Provide the [X, Y] coordinate of the cell's center where the given text is located.  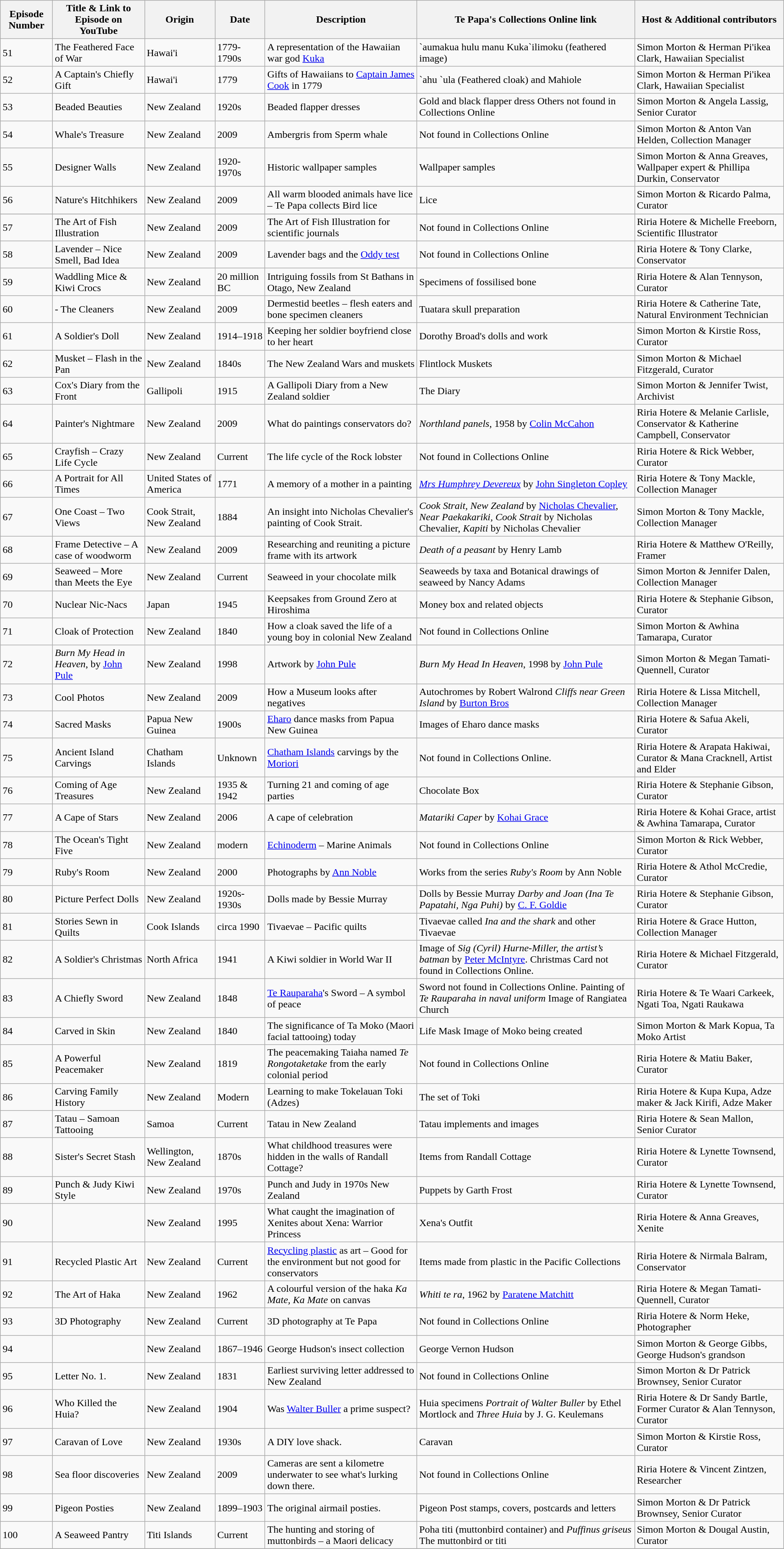
Ancient Island Carvings [99, 757]
Mrs Humphrey Devereux by John Singleton Copley [526, 484]
1900s [240, 725]
79 [27, 872]
Images of Eharo dance masks [526, 725]
The Feathered Face of War [99, 53]
3D Photography [99, 1321]
Specimens of fossilised bone [526, 281]
1904 [240, 1409]
Punch and Judy in 1970s New Zealand [341, 1190]
Not found in Collections Online. [526, 757]
1867–1946 [240, 1349]
Ruby's Room [99, 872]
Riria Hotere & Tony Mackle, Collection Manager [709, 484]
1899–1903 [240, 1508]
Tivaevae – Pacific quilts [341, 927]
Picture Perfect Dolls [99, 900]
The hunting and storing of muttonbirds – a Maori delicacy [341, 1535]
96 [27, 1409]
Cook Islands [180, 927]
Flintlock Muskets [526, 364]
Riria Hotere & Safua Akeli, Curator [709, 725]
Tuatara skull preparation [526, 309]
Seaweed – More than Meets the Eye [99, 577]
Unknown [240, 757]
Riria Hotere & Vincent Zintzen, Researcher [709, 1475]
Riria Hotere & Norm Heke, Photographer [709, 1321]
A DIY love shack. [341, 1442]
Papua New Guinea [180, 725]
Riria Hotere & Lissa Mitchell, Collection Manager [709, 697]
Seaweeds by taxa and Botanical drawings of seaweed by Nancy Adams [526, 577]
Designer Walls [99, 167]
Ambergris from Sperm whale [341, 134]
`aumakua hulu manu Kuka`ilimoku (feathered image) [526, 53]
The New Zealand Wars and muskets [341, 364]
Riria Hotere & Anna Greaves, Xenite [709, 1223]
Dorothy Broad's dolls and work [526, 336]
Items from Randall Cottage [526, 1157]
Waddling Mice & Kiwi Crocs [99, 281]
Sister's Secret Stash [99, 1157]
Riria Hotere & Athol McCredie, Curator [709, 872]
Description [341, 20]
Turning 21 and coming of age parties [341, 790]
Riria Hotere & Nirmala Balram, Conservator [709, 1261]
Simon Morton & Mark Kopua, Ta Moko Artist [709, 1031]
Dermestid beetles – flesh eaters and bone specimen cleaners [341, 309]
Cameras are sent a kilometre underwater to see what's lurking down there. [341, 1475]
Who Killed the Huia? [99, 1409]
66 [27, 484]
The life cycle of the Rock lobster [341, 457]
95 [27, 1376]
1819 [240, 1064]
77 [27, 818]
Riria Hotere & Matiu Baker, Curator [709, 1064]
Frame Detective – A case of woodworm [99, 550]
1941 [240, 960]
Simon Morton & Tony Mackle, Collection Manager [709, 517]
1920s-1930s [240, 900]
80 [27, 900]
George Vernon Hudson [526, 1349]
Cool Photos [99, 697]
The Art of Fish Illustration for scientific journals [341, 227]
`ahu `ula (Feathered cloak) and Mahiole [526, 80]
53 [27, 107]
Riria Hotere & Alan Tennyson, Curator [709, 281]
Keepsakes from Ground Zero at Hiroshima [341, 604]
George Hudson's insect collection [341, 1349]
All warm blooded animals have lice – Te Papa collects Bird lice [341, 200]
1930s [240, 1442]
A Kiwi soldier in World War II [341, 960]
Works from the series Ruby's Room by Ann Noble [526, 872]
A Chiefly Sword [99, 998]
Samoa [180, 1124]
Caravan of Love [99, 1442]
Burn My Head in Heaven, by John Pule [99, 664]
58 [27, 255]
90 [27, 1223]
Sword not found in Collections Online. Painting of Te Rauparaha in naval uniform Image of Rangiatea Church [526, 998]
60 [27, 309]
55 [27, 167]
1935 & 1942 [240, 790]
A Gallipoli Diary from a New Zealand soldier [341, 391]
3D photography at Te Papa [341, 1321]
Painter's Nightmare [99, 424]
84 [27, 1031]
Cox's Diary from the Front [99, 391]
Cook Strait, New Zealand by Nicholas Chevalier, Near Paekakariki, Cook Strait by Nicholas Chevalier, Kapiti by Nicholas Chevalier [526, 517]
Riria Hotere & Michael Fitzgerald, Curator [709, 960]
65 [27, 457]
81 [27, 927]
A memory of a mother in a painting [341, 484]
1831 [240, 1376]
Burn My Head In Heaven, 1998 by John Pule [526, 664]
Image of Sig (Cyril) Hurne-Miller, the artist’s batman by Peter McIntyre. Christmas Card not found in Collections Online. [526, 960]
The Art of Fish Illustration [99, 227]
The peacemaking Taiaha named Te Rongotaketake from the early colonial period [341, 1064]
The original airmail posties. [341, 1508]
Riria Hotere & Melanie Carlisle, Conservator & Katherine Campbell, Conservator [709, 424]
The significance of Ta Moko (Maori facial tattooing) today [341, 1031]
Nuclear Nic-Nacs [99, 604]
1920-1970s [240, 167]
Simon Morton & Anton Van Helden, Collection Manager [709, 134]
Punch & Judy Kiwi Style [99, 1190]
A Cape of Stars [99, 818]
Seaweed in your chocolate milk [341, 577]
Items made from plastic in the Pacific Collections [526, 1261]
A representation of the Hawaiian war god Kuka [341, 53]
Japan [180, 604]
1970s [240, 1190]
Coming of Age Treasures [99, 790]
Modern [240, 1097]
1840s [240, 364]
circa 1990 [240, 927]
1914–1918 [240, 336]
2000 [240, 872]
Pigeon Post stamps, covers, postcards and letters [526, 1508]
Lavender – Nice Smell, Bad Idea [99, 255]
73 [27, 697]
A colourful version of the haka Ka Mate, Ka Mate on canvas [341, 1294]
Riria Hotere & Michelle Freeborn, Scientific Illustrator [709, 227]
Eharo dance masks from Papua New Guinea [341, 725]
modern [240, 844]
Researching and reuniting a picture frame with its artwork [341, 550]
1771 [240, 484]
The Ocean's Tight Five [99, 844]
1998 [240, 664]
Stories Sewn in Quilts [99, 927]
Carved in Skin [99, 1031]
A Seaweed Pantry [99, 1535]
72 [27, 664]
Episode Number [27, 20]
Matariki Caper by Kohai Grace [526, 818]
Lavender bags and the Oddy test [341, 255]
A Powerful Peacemaker [99, 1064]
82 [27, 960]
2006 [240, 818]
Chocolate Box [526, 790]
Recycling plastic as art – Good for the environment but not good for conservators [341, 1261]
92 [27, 1294]
Echinoderm – Marine Animals [341, 844]
91 [27, 1261]
89 [27, 1190]
An insight into Nicholas Chevalier's painting of Cook Strait. [341, 517]
1870s [240, 1157]
86 [27, 1097]
Chatham Islands [180, 757]
Beaded flapper dresses [341, 107]
63 [27, 391]
Whiti te ra, 1962 by Paratene Matchitt [526, 1294]
51 [27, 53]
Date [240, 20]
Titi Islands [180, 1535]
Simon Morton & Anna Greaves, Wallpaper expert & Phillipa Durkin, Conservator [709, 167]
75 [27, 757]
A cape of celebration [341, 818]
Simon Morton & Megan Tamati-Quennell, Curator [709, 664]
59 [27, 281]
Dolls by Bessie Murray Darby and Joan (Ina Te Papatahi, Nga Puhi) by C. F. Goldie [526, 900]
The set of Toki [526, 1097]
Cloak of Protection [99, 632]
76 [27, 790]
Simon Morton & George Gibbs, George Hudson's grandson [709, 1349]
1915 [240, 391]
1779 [240, 80]
57 [27, 227]
Simon Morton & Jennifer Dalen, Collection Manager [709, 577]
Cook Strait, New Zealand [180, 517]
Riria Hotere & Sean Mallon, Senior Curator [709, 1124]
Xena's Outfit [526, 1223]
Caravan [526, 1442]
78 [27, 844]
64 [27, 424]
A Soldier's Doll [99, 336]
Life Mask Image of Moko being created [526, 1031]
67 [27, 517]
99 [27, 1508]
61 [27, 336]
70 [27, 604]
Te Papa's Collections Online link [526, 20]
Title & Link to Episode on YouTube [99, 20]
Riria Hotere & Rick Webber, Curator [709, 457]
One Coast – Two Views [99, 517]
87 [27, 1124]
Gallipoli [180, 391]
85 [27, 1064]
Money box and related objects [526, 604]
54 [27, 134]
98 [27, 1475]
The Art of Haka [99, 1294]
1884 [240, 517]
Riria Hotere & Megan Tamati-Quennell, Curator [709, 1294]
Crayfish – Crazy Life Cycle [99, 457]
100 [27, 1535]
Beaded Beauties [99, 107]
Riria Hotere & Kupa Kupa, Adze maker & Jack Kirifi, Adze Maker [709, 1097]
71 [27, 632]
Host & Additional contributors [709, 20]
Earliest surviving letter addressed to New Zealand [341, 1376]
Recycled Plastic Art [99, 1261]
83 [27, 998]
- The Cleaners [99, 309]
A Portrait for All Times [99, 484]
Simon Morton & Ricardo Palma, Curator [709, 200]
74 [27, 725]
Death of a peasant by Henry Lamb [526, 550]
Carving Family History [99, 1097]
Northland panels, 1958 by Colin McCahon [526, 424]
Wallpaper samples [526, 167]
1848 [240, 998]
Photographs by Ann Noble [341, 872]
Riria Hotere & Catherine Tate, Natural Environment Technician [709, 309]
Tatau in New Zealand [341, 1124]
Riria Hotere & Kohai Grace, artist & Awhina Tamarapa, Curator [709, 818]
Simon Morton & Angela Lassig, Senior Curator [709, 107]
68 [27, 550]
Huia specimens Portrait of Walter Buller by Ethel Mortlock and Three Huia by J. G. Keulemans [526, 1409]
Pigeon Posties [99, 1508]
United States of America [180, 484]
Tatau implements and images [526, 1124]
Wellington, New Zealand [180, 1157]
What do paintings conservators do? [341, 424]
Origin [180, 20]
56 [27, 200]
Riria Hotere & Grace Hutton, Collection Manager [709, 927]
A Captain's Chiefly Gift [99, 80]
Simon Morton & Awhina Tamarapa, Curator [709, 632]
Learning to make Tokelauan Toki (Adzes) [341, 1097]
Chatham Islands carvings by the Moriori [341, 757]
Letter No. 1. [99, 1376]
1995 [240, 1223]
Was Walter Buller a prime suspect? [341, 1409]
Intriguing fossils from St Bathans in Otago, New Zealand [341, 281]
Riria Hotere & Dr Sandy Bartle, Former Curator & Alan Tennyson, Curator [709, 1409]
Musket – Flash in the Pan [99, 364]
69 [27, 577]
1920s [240, 107]
1779-1790s [240, 53]
Poha titi (muttonbird container) and Puffinus griseus The muttonbird or titi [526, 1535]
Keeping her soldier boyfriend close to her heart [341, 336]
1962 [240, 1294]
A Soldier's Christmas [99, 960]
Simon Morton & Dougal Austin, Curator [709, 1535]
93 [27, 1321]
52 [27, 80]
Simon Morton & Jennifer Twist, Archivist [709, 391]
What childhood treasures were hidden in the walls of Randall Cottage? [341, 1157]
Riria Hotere & Tony Clarke, Conservator [709, 255]
62 [27, 364]
Riria Hotere & Arapata Hakiwai, Curator & Mana Cracknell, Artist and Elder [709, 757]
Whale's Treasure [99, 134]
Sea floor discoveries [99, 1475]
1945 [240, 604]
97 [27, 1442]
Riria Hotere & Te Waari Carkeek, Ngati Toa, Ngati Raukawa [709, 998]
Dolls made by Bessie Murray [341, 900]
20 million BC [240, 281]
Artwork by John Pule [341, 664]
North Africa [180, 960]
Gold and black flapper dress Others not found in Collections Online [526, 107]
How a Museum looks after negatives [341, 697]
Autochromes by Robert Walrond Cliffs near Green Island by Burton Bros [526, 697]
Tatau – Samoan Tattooing [99, 1124]
What caught the imagination of Xenites about Xena: Warrior Princess [341, 1223]
Gifts of Hawaiians to Captain James Cook in 1779 [341, 80]
Simon Morton & Michael Fitzgerald, Curator [709, 364]
Puppets by Garth Frost [526, 1190]
Te Rauparaha's Sword – A symbol of peace [341, 998]
Historic wallpaper samples [341, 167]
Tivaevae called Ina and the shark and other Tivaevae [526, 927]
94 [27, 1349]
How a cloak saved the life of a young boy in colonial New Zealand [341, 632]
The Diary [526, 391]
Lice [526, 200]
88 [27, 1157]
Simon Morton & Rick Webber, Curator [709, 844]
Nature's Hitchhikers [99, 200]
Riria Hotere & Matthew O'Reilly, Framer [709, 550]
Sacred Masks [99, 725]
